Determine the (X, Y) coordinate at the center of the cell enclosing the given text.  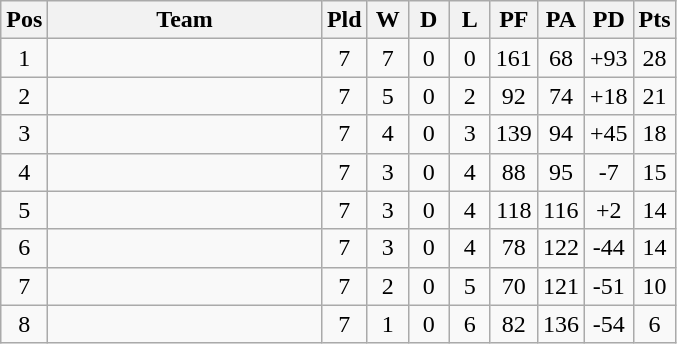
-44 (608, 248)
Pts (654, 20)
121 (560, 286)
118 (514, 210)
PA (560, 20)
L (470, 20)
74 (560, 96)
D (428, 20)
-7 (608, 172)
+93 (608, 58)
161 (514, 58)
W (388, 20)
92 (514, 96)
21 (654, 96)
94 (560, 134)
139 (514, 134)
116 (560, 210)
+45 (608, 134)
Pos (24, 20)
70 (514, 286)
PF (514, 20)
15 (654, 172)
-51 (608, 286)
95 (560, 172)
136 (560, 324)
10 (654, 286)
PD (608, 20)
18 (654, 134)
68 (560, 58)
Pld (344, 20)
82 (514, 324)
28 (654, 58)
88 (514, 172)
-54 (608, 324)
122 (560, 248)
8 (24, 324)
78 (514, 248)
Team (185, 20)
+2 (608, 210)
+18 (608, 96)
